Find where the given text appears and provide that cell's center as (X, Y) coordinate. 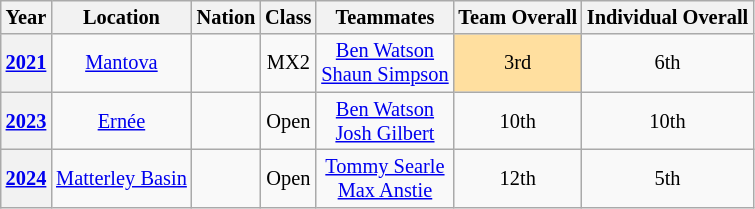
Class (288, 17)
Individual Overall (668, 17)
3rd (518, 63)
MX2 (288, 63)
Nation (226, 17)
Teammates (384, 17)
Tommy SearleMax Anstie (384, 178)
Ernée (121, 121)
Ben WatsonShaun Simpson (384, 63)
2024 (26, 178)
Ben WatsonJosh Gilbert (384, 121)
Team Overall (518, 17)
Location (121, 17)
Year (26, 17)
5th (668, 178)
6th (668, 63)
Matterley Basin (121, 178)
12th (518, 178)
Mantova (121, 63)
2021 (26, 63)
2023 (26, 121)
